Search for the cell housing the specified text and yield its (x, y) center coordinate. 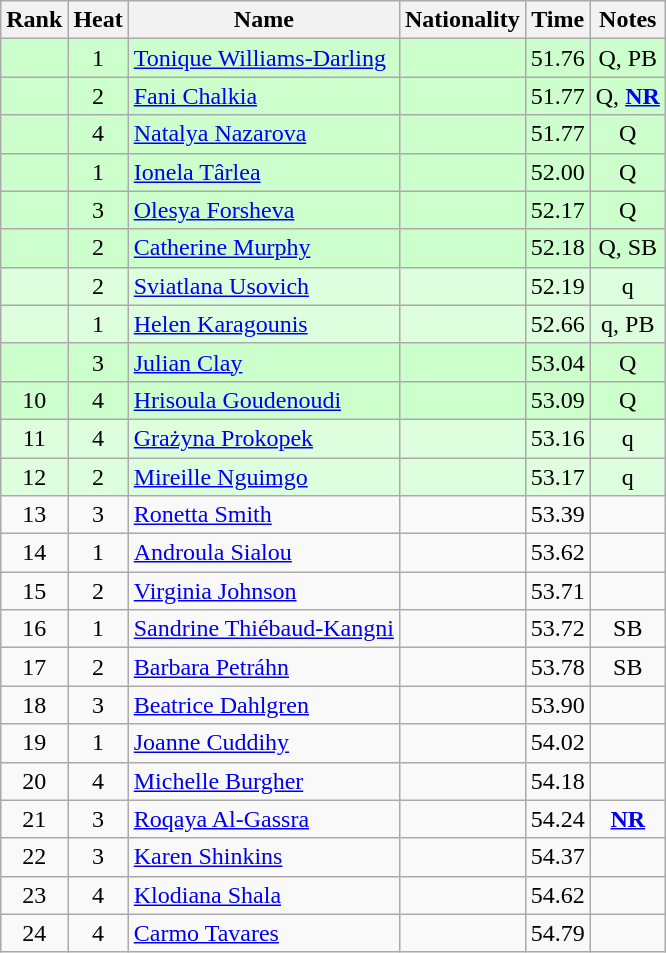
53.78 (558, 667)
Name (264, 20)
Q, PB (628, 58)
53.62 (558, 553)
22 (34, 857)
Sviatlana Usovich (264, 286)
Barbara Petráhn (264, 667)
Grażyna Prokopek (264, 438)
Beatrice Dahlgren (264, 705)
53.72 (558, 629)
52.00 (558, 172)
Karen Shinkins (264, 857)
16 (34, 629)
q, PB (628, 324)
Mireille Nguimgo (264, 477)
Michelle Burgher (264, 781)
52.17 (558, 210)
53.90 (558, 705)
12 (34, 477)
53.16 (558, 438)
Helen Karagounis (264, 324)
Time (558, 20)
Natalya Nazarova (264, 134)
54.62 (558, 895)
Virginia Johnson (264, 591)
20 (34, 781)
54.18 (558, 781)
13 (34, 515)
54.79 (558, 933)
11 (34, 438)
Sandrine Thiébaud-Kangni (264, 629)
Nationality (462, 20)
Fani Chalkia (264, 96)
Q, NR (628, 96)
24 (34, 933)
Notes (628, 20)
52.18 (558, 248)
Ionela Târlea (264, 172)
Roqaya Al-Gassra (264, 819)
Carmo Tavares (264, 933)
14 (34, 553)
Ronetta Smith (264, 515)
NR (628, 819)
21 (34, 819)
Hrisoula Goudenoudi (264, 400)
Rank (34, 20)
Klodiana Shala (264, 895)
Androula Sialou (264, 553)
51.76 (558, 58)
53.71 (558, 591)
52.19 (558, 286)
19 (34, 743)
10 (34, 400)
54.02 (558, 743)
Joanne Cuddihy (264, 743)
52.66 (558, 324)
Heat (98, 20)
54.24 (558, 819)
53.39 (558, 515)
Olesya Forsheva (264, 210)
Catherine Murphy (264, 248)
53.17 (558, 477)
53.09 (558, 400)
Julian Clay (264, 362)
54.37 (558, 857)
Tonique Williams-Darling (264, 58)
Q, SB (628, 248)
53.04 (558, 362)
23 (34, 895)
18 (34, 705)
15 (34, 591)
17 (34, 667)
